Find where the given text appears and provide that cell's center as [x, y] coordinate. 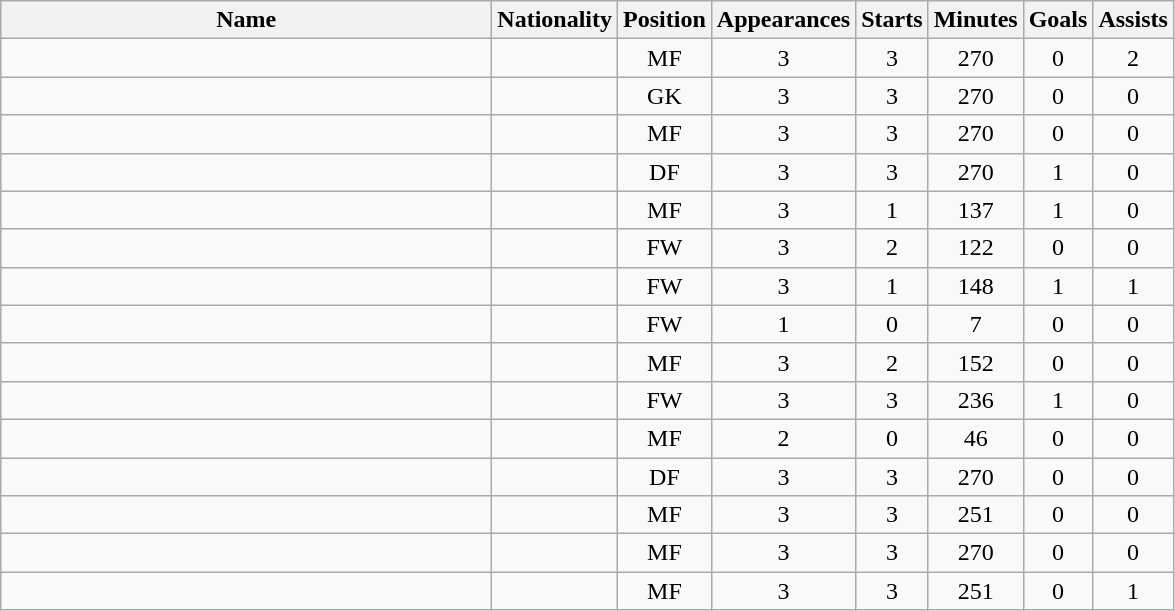
46 [976, 438]
152 [976, 362]
Nationality [555, 20]
GK [665, 96]
122 [976, 248]
Goals [1058, 20]
Assists [1133, 20]
Position [665, 20]
236 [976, 400]
137 [976, 210]
148 [976, 286]
Name [246, 20]
Starts [892, 20]
7 [976, 324]
Minutes [976, 20]
Appearances [783, 20]
